Pinpoint the cell where the given text exists, returning its (x, y) midpoint coordinate. 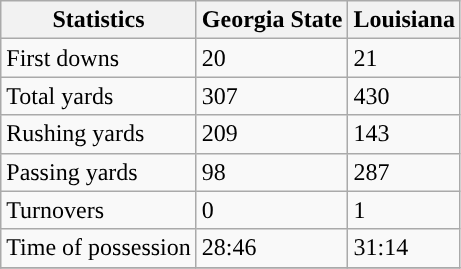
430 (404, 96)
Georgia State (272, 20)
21 (404, 58)
143 (404, 134)
Rushing yards (99, 134)
0 (272, 210)
Time of possession (99, 248)
Turnovers (99, 210)
98 (272, 172)
1 (404, 210)
307 (272, 96)
Statistics (99, 20)
209 (272, 134)
First downs (99, 58)
Total yards (99, 96)
20 (272, 58)
28:46 (272, 248)
Passing yards (99, 172)
31:14 (404, 248)
287 (404, 172)
Louisiana (404, 20)
